For the text-containing cell, return its midpoint in [x, y] coordinate format. 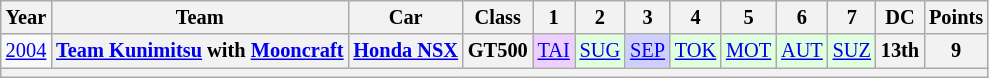
5 [748, 17]
6 [802, 17]
MOT [748, 51]
9 [956, 51]
1 [554, 17]
7 [852, 17]
GT500 [498, 51]
3 [648, 17]
SEP [648, 51]
TOK [696, 51]
Team Kunimitsu with Mooncraft [200, 51]
13th [900, 51]
Year [26, 17]
Class [498, 17]
Car [405, 17]
TAI [554, 51]
DC [900, 17]
SUG [600, 51]
AUT [802, 51]
Team [200, 17]
2 [600, 17]
SUZ [852, 51]
Honda NSX [405, 51]
Points [956, 17]
4 [696, 17]
2004 [26, 51]
